Determine the [X, Y] coordinate at the center of the cell enclosing the given text.  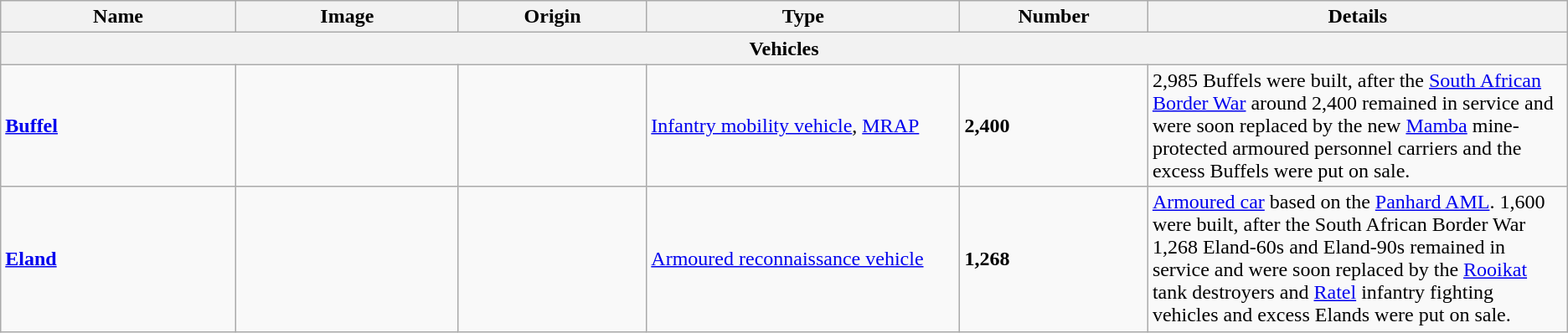
Type [803, 17]
Image [347, 17]
Eland [119, 259]
Vehicles [784, 49]
Infantry mobility vehicle, MRAP [803, 126]
Armoured reconnaissance vehicle [803, 259]
Buffel [119, 126]
2,400 [1054, 126]
Name [119, 17]
Details [1357, 17]
Origin [552, 17]
Number [1054, 17]
1,268 [1054, 259]
